Locate the cell with the specified text and output its [X, Y] center coordinate. 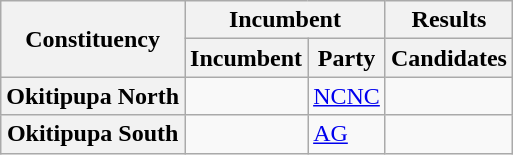
Okitipupa South [93, 134]
Constituency [93, 39]
NCNC [347, 96]
Results [448, 20]
AG [347, 134]
Party [347, 58]
Okitipupa North [93, 96]
Candidates [448, 58]
